From the cell containing the given text, extract its center point as (x, y) coordinate. 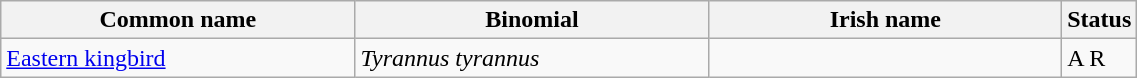
A R (1100, 58)
Irish name (886, 20)
Binomial (532, 20)
Tyrannus tyrannus (532, 58)
Status (1100, 20)
Common name (178, 20)
Eastern kingbird (178, 58)
